Scan for the cell matching the given text and deliver its (x, y) coordinate at center. 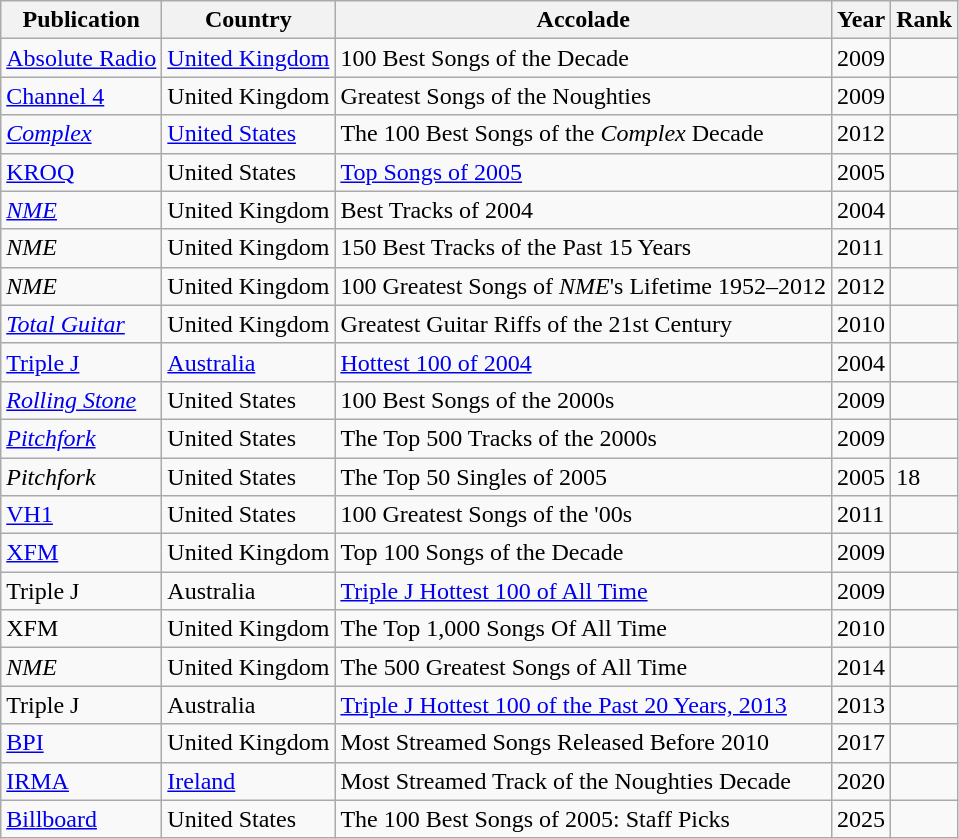
Total Guitar (82, 324)
2013 (862, 705)
100 Best Songs of the Decade (584, 58)
Hottest 100 of 2004 (584, 362)
The 100 Best Songs of the Complex Decade (584, 134)
100 Greatest Songs of NME's Lifetime 1952–2012 (584, 286)
150 Best Tracks of the Past 15 Years (584, 248)
Best Tracks of 2004 (584, 210)
18 (924, 477)
The 100 Best Songs of 2005: Staff Picks (584, 819)
2020 (862, 781)
2017 (862, 743)
The Top 500 Tracks of the 2000s (584, 438)
Triple J Hottest 100 of the Past 20 Years, 2013 (584, 705)
Rolling Stone (82, 400)
Rank (924, 20)
Billboard (82, 819)
The Top 50 Singles of 2005 (584, 477)
Greatest Songs of the Noughties (584, 96)
VH1 (82, 515)
2014 (862, 667)
2025 (862, 819)
Most Streamed Songs Released Before 2010 (584, 743)
The 500 Greatest Songs of All Time (584, 667)
Greatest Guitar Riffs of the 21st Century (584, 324)
Year (862, 20)
KROQ (82, 172)
Absolute Radio (82, 58)
100 Best Songs of the 2000s (584, 400)
Channel 4 (82, 96)
IRMA (82, 781)
Top Songs of 2005 (584, 172)
Publication (82, 20)
100 Greatest Songs of the '00s (584, 515)
BPI (82, 743)
Accolade (584, 20)
Most Streamed Track of the Noughties Decade (584, 781)
Country (248, 20)
Complex (82, 134)
Triple J Hottest 100 of All Time (584, 591)
The Top 1,000 Songs Of All Time (584, 629)
Ireland (248, 781)
Top 100 Songs of the Decade (584, 553)
